Output the [X, Y] coordinate of the center of the cell containing the given text.  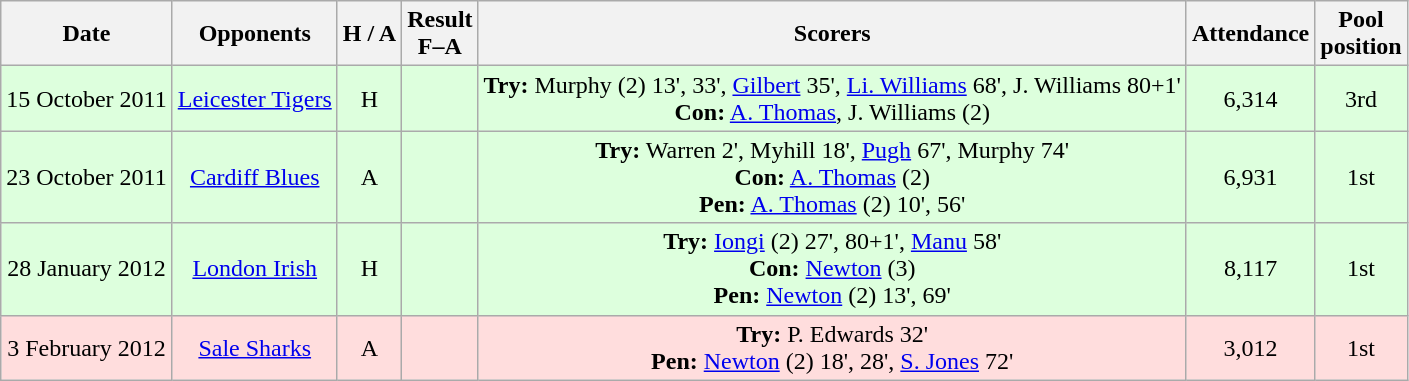
London Irish [254, 269]
Try: P. Edwards 32'Pen: Newton (2) 18', 28', S. Jones 72' [832, 348]
Poolposition [1361, 34]
Cardiff Blues [254, 177]
28 January 2012 [86, 269]
Leicester Tigers [254, 98]
8,117 [1250, 269]
Try: Murphy (2) 13', 33', Gilbert 35', Li. Williams 68', J. Williams 80+1'Con: A. Thomas, J. Williams (2) [832, 98]
3rd [1361, 98]
ResultF–A [440, 34]
6,314 [1250, 98]
Try: Warren 2', Myhill 18', Pugh 67', Murphy 74'Con: A. Thomas (2)Pen: A. Thomas (2) 10', 56' [832, 177]
Try: Iongi (2) 27', 80+1', Manu 58'Con: Newton (3)Pen: Newton (2) 13', 69' [832, 269]
H / A [369, 34]
Attendance [1250, 34]
Date [86, 34]
6,931 [1250, 177]
3,012 [1250, 348]
Opponents [254, 34]
3 February 2012 [86, 348]
15 October 2011 [86, 98]
23 October 2011 [86, 177]
Sale Sharks [254, 348]
Scorers [832, 34]
